Return [X, Y] of the center of cell containing provided text 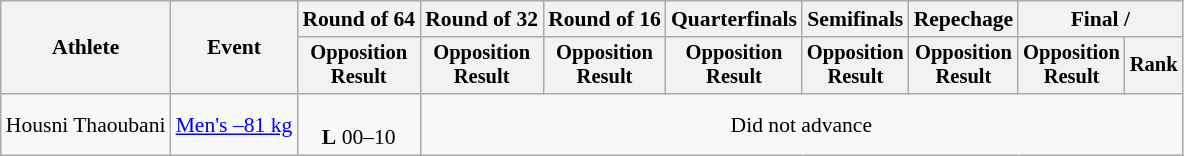
Round of 32 [482, 19]
Semifinals [856, 19]
Round of 16 [604, 19]
Round of 64 [358, 19]
Rank [1154, 66]
Did not advance [801, 124]
Athlete [86, 48]
L 00–10 [358, 124]
Final / [1100, 19]
Housni Thaoubani [86, 124]
Repechage [964, 19]
Event [234, 48]
Quarterfinals [734, 19]
Men's –81 kg [234, 124]
